Pinpoint the cell where the given text exists, returning its (X, Y) midpoint coordinate. 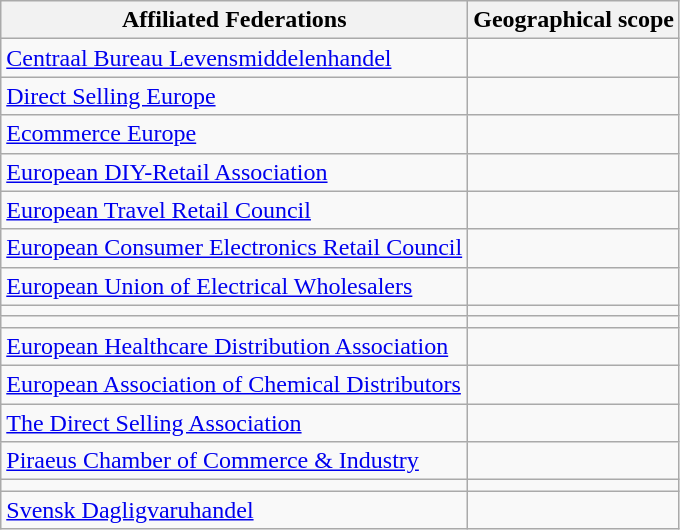
Direct Selling Europe (234, 96)
European Travel Retail Council (234, 210)
Piraeus Chamber of Commerce & Industry (234, 461)
European Union of Electrical Wholesalers (234, 286)
Centraal Bureau Levensmiddelenhandel (234, 58)
Svensk Dagligvaruhandel (234, 510)
European Healthcare Distribution Association (234, 346)
European Association of Chemical Distributors (234, 384)
The Direct Selling Association (234, 423)
Geographical scope (574, 20)
European DIY-Retail Association (234, 172)
Ecommerce Europe (234, 134)
European Consumer Electronics Retail Council (234, 248)
Affiliated Federations (234, 20)
